Find where the given text appears and provide that cell's center as [X, Y] coordinate. 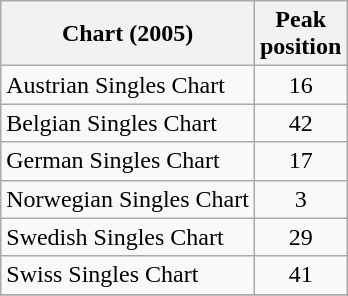
17 [300, 161]
Austrian Singles Chart [128, 85]
German Singles Chart [128, 161]
Norwegian Singles Chart [128, 199]
Chart (2005) [128, 34]
Belgian Singles Chart [128, 123]
41 [300, 275]
Peakposition [300, 34]
29 [300, 237]
16 [300, 85]
3 [300, 199]
Swedish Singles Chart [128, 237]
Swiss Singles Chart [128, 275]
42 [300, 123]
